Locate the cell with the specified text and output its [X, Y] center coordinate. 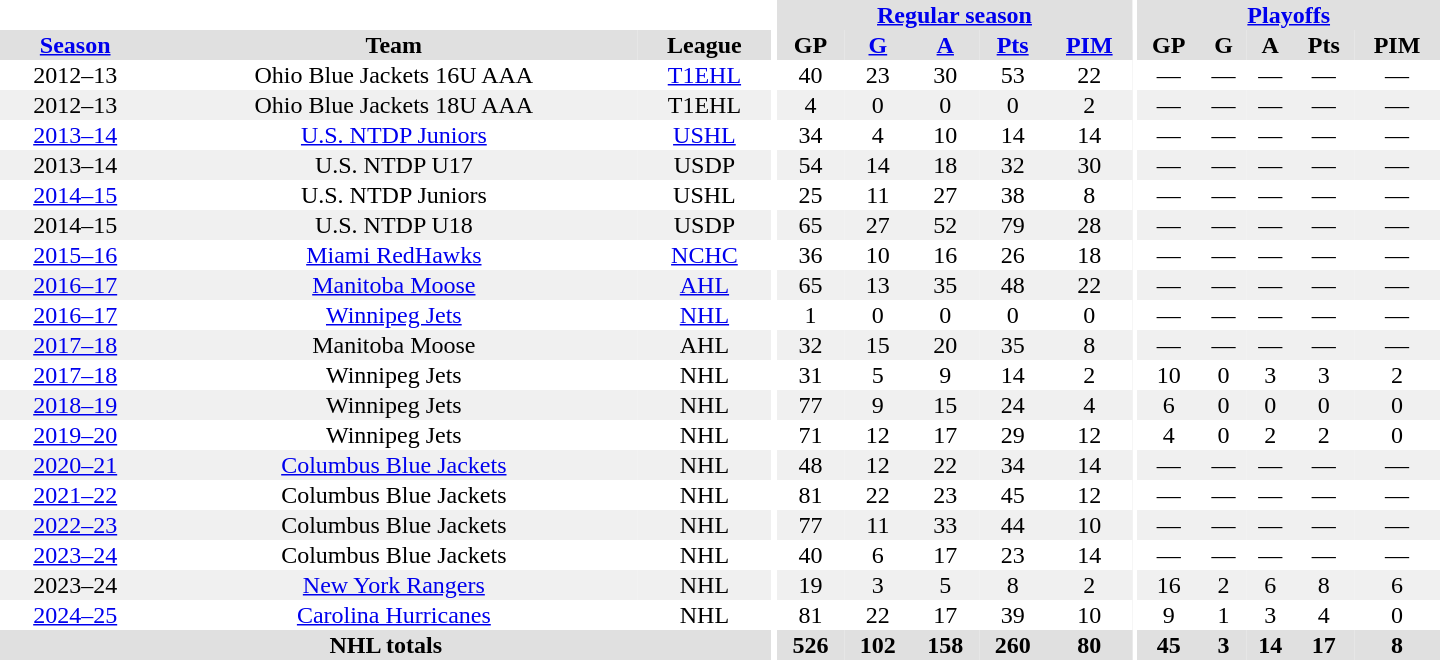
71 [810, 435]
2018–19 [75, 405]
29 [1012, 435]
Ohio Blue Jackets 18U AAA [394, 105]
2015–16 [75, 255]
158 [946, 645]
Season [75, 45]
26 [1012, 255]
Playoffs [1288, 15]
53 [1012, 75]
New York Rangers [394, 585]
25 [810, 195]
Carolina Hurricanes [394, 615]
NHL totals [386, 645]
2019–20 [75, 435]
33 [946, 525]
44 [1012, 525]
38 [1012, 195]
19 [810, 585]
U.S. NTDP U17 [394, 165]
260 [1012, 645]
31 [810, 375]
2021–22 [75, 495]
13 [878, 285]
28 [1089, 225]
Miami RedHawks [394, 255]
24 [1012, 405]
2024–25 [75, 615]
80 [1089, 645]
Regular season [954, 15]
39 [1012, 615]
League [704, 45]
54 [810, 165]
Team [394, 45]
NCHC [704, 255]
52 [946, 225]
36 [810, 255]
20 [946, 345]
2022–23 [75, 525]
526 [810, 645]
102 [878, 645]
2020–21 [75, 465]
79 [1012, 225]
Ohio Blue Jackets 16U AAA [394, 75]
U.S. NTDP U18 [394, 225]
